Return the [x, y] coordinate for the center point of the cell that contains the specified text.  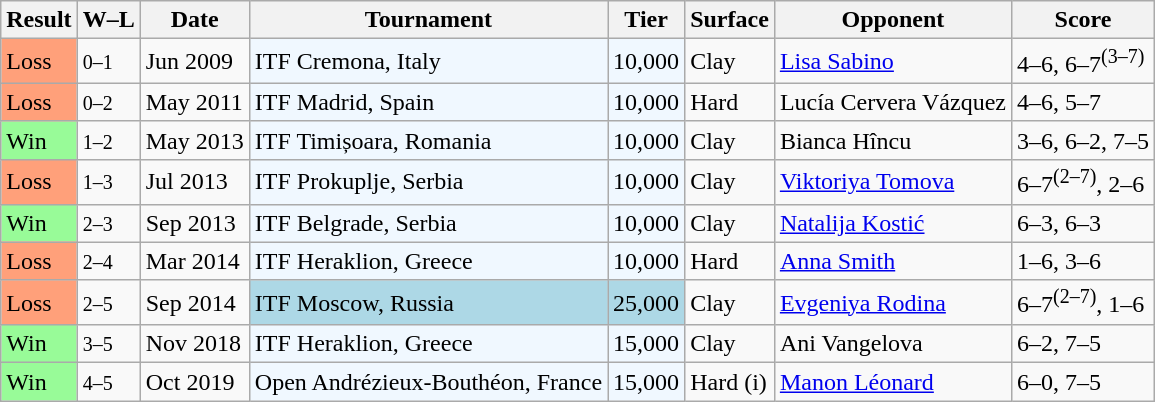
May 2011 [194, 102]
3–6, 6–2, 7–5 [1084, 140]
Bianca Hîncu [892, 140]
Ani Vangelova [892, 344]
Jul 2013 [194, 182]
4–6, 5–7 [1084, 102]
Anna Smith [892, 261]
25,000 [646, 302]
Opponent [892, 20]
Lisa Sabino [892, 62]
1–6, 3–6 [1084, 261]
2–4 [108, 261]
Manon Léonard [892, 382]
Score [1084, 20]
4–6, 6–7(3–7) [1084, 62]
6–3, 6–3 [1084, 223]
1–2 [108, 140]
6–7(2–7), 2–6 [1084, 182]
Surface [730, 20]
Tier [646, 20]
3–5 [108, 344]
Sep 2013 [194, 223]
ITF Timișoara, Romania [428, 140]
Open Andrézieux-Bouthéon, France [428, 382]
Mar 2014 [194, 261]
Hard (i) [730, 382]
6–7(2–7), 1–6 [1084, 302]
0–1 [108, 62]
2–5 [108, 302]
0–2 [108, 102]
ITF Madrid, Spain [428, 102]
W–L [108, 20]
Lucía Cervera Vázquez [892, 102]
1–3 [108, 182]
Sep 2014 [194, 302]
4–5 [108, 382]
Oct 2019 [194, 382]
Natalija Kostić [892, 223]
Date [194, 20]
6–0, 7–5 [1084, 382]
ITF Moscow, Russia [428, 302]
ITF Belgrade, Serbia [428, 223]
Tournament [428, 20]
Nov 2018 [194, 344]
May 2013 [194, 140]
2–3 [108, 223]
Evgeniya Rodina [892, 302]
Jun 2009 [194, 62]
ITF Cremona, Italy [428, 62]
Result [39, 20]
6–2, 7–5 [1084, 344]
Viktoriya Tomova [892, 182]
ITF Prokuplje, Serbia [428, 182]
